Determine the (x, y) coordinate at the center of the cell enclosing the given text.  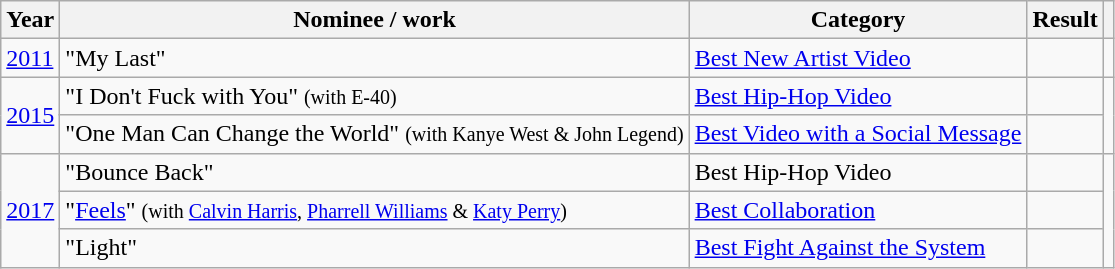
Year (30, 20)
"Bounce Back" (374, 172)
"Light" (374, 248)
Best New Artist Video (858, 58)
Category (858, 20)
2017 (30, 210)
Best Collaboration (858, 210)
2015 (30, 115)
Best Video with a Social Message (858, 134)
"I Don't Fuck with You" (with E-40) (374, 96)
"Feels" (with Calvin Harris, Pharrell Williams & Katy Perry) (374, 210)
"One Man Can Change the World" (with Kanye West & John Legend) (374, 134)
Nominee / work (374, 20)
Result (1065, 20)
"My Last" (374, 58)
Best Fight Against the System (858, 248)
2011 (30, 58)
